Output the (x, y) coordinate of the center of the cell containing the given text.  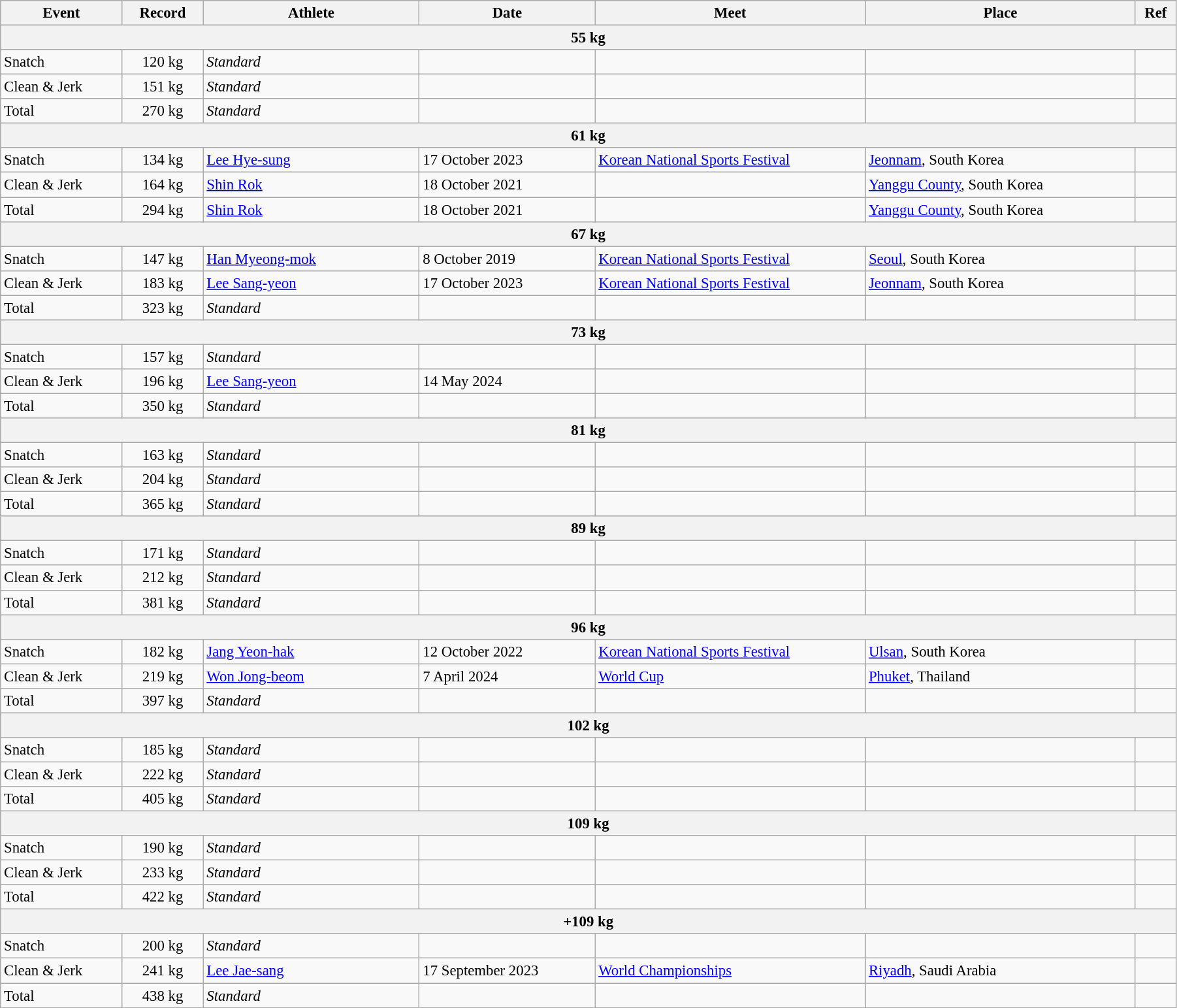
8 October 2019 (507, 259)
185 kg (163, 750)
109 kg (588, 824)
190 kg (163, 848)
Place (1001, 13)
Ref (1155, 13)
Ulsan, South Korea (1001, 651)
120 kg (163, 62)
151 kg (163, 87)
Record (163, 13)
12 October 2022 (507, 651)
Date (507, 13)
61 kg (588, 136)
Lee Hye-sung (311, 160)
182 kg (163, 651)
164 kg (163, 185)
200 kg (163, 947)
183 kg (163, 283)
163 kg (163, 455)
Seoul, South Korea (1001, 259)
14 May 2024 (507, 382)
Event (61, 13)
+109 kg (588, 922)
157 kg (163, 357)
81 kg (588, 431)
96 kg (588, 627)
89 kg (588, 528)
350 kg (163, 406)
Han Myeong-mok (311, 259)
270 kg (163, 111)
Athlete (311, 13)
294 kg (163, 210)
Lee Jae-sang (311, 971)
438 kg (163, 996)
196 kg (163, 382)
7 April 2024 (507, 676)
219 kg (163, 676)
17 September 2023 (507, 971)
323 kg (163, 308)
212 kg (163, 578)
134 kg (163, 160)
405 kg (163, 799)
422 kg (163, 897)
204 kg (163, 480)
397 kg (163, 701)
Riyadh, Saudi Arabia (1001, 971)
67 kg (588, 234)
World Cup (730, 676)
55 kg (588, 38)
102 kg (588, 725)
Jang Yeon-hak (311, 651)
147 kg (163, 259)
Meet (730, 13)
233 kg (163, 873)
Won Jong-beom (311, 676)
World Championships (730, 971)
365 kg (163, 504)
222 kg (163, 774)
381 kg (163, 602)
73 kg (588, 333)
171 kg (163, 553)
Phuket, Thailand (1001, 676)
241 kg (163, 971)
